Provide the (x, y) coordinate of the cell's center where the given text is located.  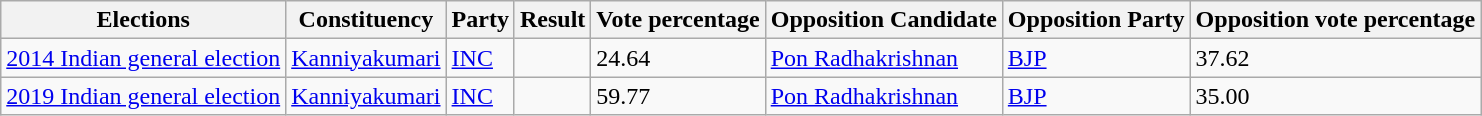
Vote percentage (678, 20)
35.00 (1336, 96)
Constituency (366, 20)
Party (480, 20)
2019 Indian general election (144, 96)
Result (552, 20)
24.64 (678, 58)
59.77 (678, 96)
2014 Indian general election (144, 58)
Elections (144, 20)
Opposition Party (1096, 20)
Opposition Candidate (884, 20)
37.62 (1336, 58)
Opposition vote percentage (1336, 20)
